For the text-containing cell, return its midpoint in (X, Y) coordinate format. 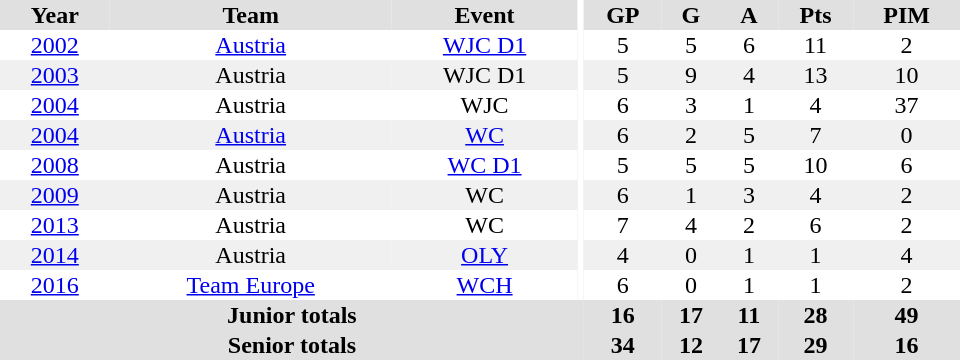
37 (906, 105)
Event (485, 15)
34 (623, 345)
2014 (55, 255)
Junior totals (292, 315)
PIM (906, 15)
2016 (55, 285)
Senior totals (292, 345)
28 (816, 315)
WC D1 (485, 165)
Pts (816, 15)
GP (623, 15)
49 (906, 315)
Year (55, 15)
2009 (55, 195)
WJC (485, 105)
A (749, 15)
12 (691, 345)
Team (251, 15)
G (691, 15)
2013 (55, 225)
2003 (55, 75)
WCH (485, 285)
29 (816, 345)
9 (691, 75)
OLY (485, 255)
Team Europe (251, 285)
2008 (55, 165)
13 (816, 75)
2002 (55, 45)
